Scan for the cell matching the given text and deliver its (X, Y) coordinate at center. 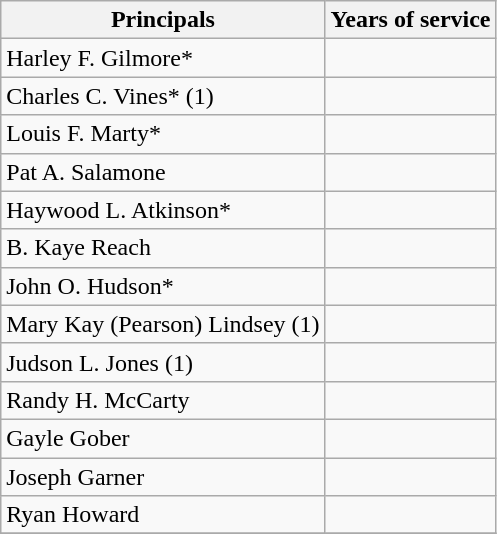
John O. Hudson* (163, 286)
Judson L. Jones (1) (163, 362)
Louis F. Marty* (163, 134)
Pat A. Salamone (163, 172)
Joseph Garner (163, 477)
Charles C. Vines* (1) (163, 96)
Haywood L. Atkinson* (163, 210)
Years of service (410, 20)
Mary Kay (Pearson) Lindsey (1) (163, 324)
Randy H. McCarty (163, 400)
Harley F. Gilmore* (163, 58)
Gayle Gober (163, 438)
Principals (163, 20)
Ryan Howard (163, 515)
B. Kaye Reach (163, 248)
